Determine the (X, Y) coordinate at the center of the cell enclosing the given text.  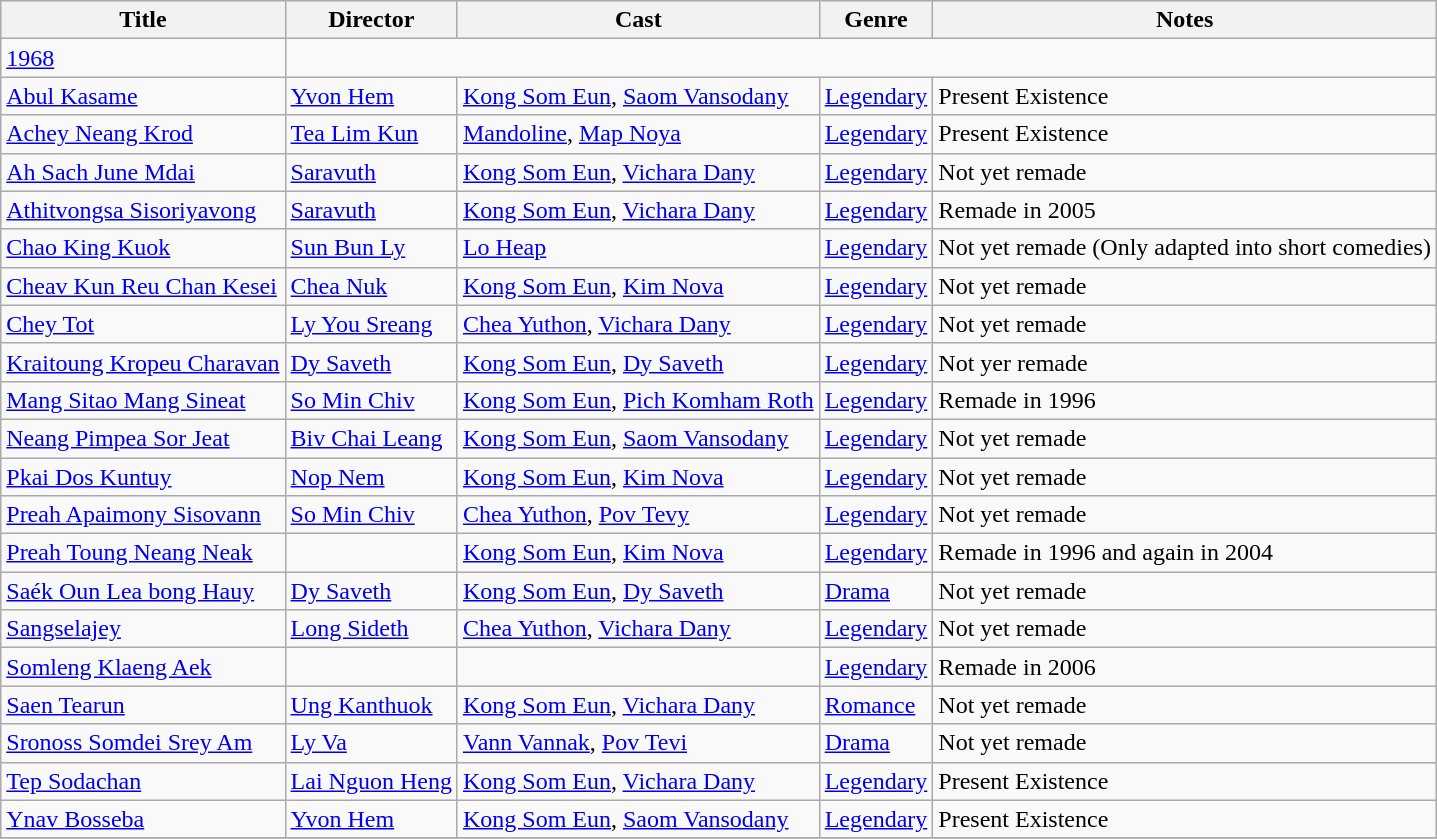
1968 (143, 58)
Achey Neang Krod (143, 134)
Ung Kanthuok (371, 705)
Neang Pimpea Sor Jeat (143, 438)
Athitvongsa Sisoriyavong (143, 210)
Sronoss Somdei Srey Am (143, 743)
Chao King Kuok (143, 248)
Vann Vannak, Pov Tevi (638, 743)
Tep Sodachan (143, 781)
Pkai Dos Kuntuy (143, 477)
Remade in 2005 (1185, 210)
Biv Chai Leang (371, 438)
Not yet remade (Only adapted into short comedies) (1185, 248)
Title (143, 20)
Mandoline, Map Noya (638, 134)
Notes (1185, 20)
Saen Tearun (143, 705)
Remade in 2006 (1185, 667)
Abul Kasame (143, 96)
Director (371, 20)
Preah Toung Neang Neak (143, 553)
Genre (876, 20)
Ly You Sreang (371, 324)
Cast (638, 20)
Ah Sach June Mdai (143, 172)
Preah Apaimony Sisovann (143, 515)
Kraitoung Kropeu Charavan (143, 362)
Somleng Klaeng Aek (143, 667)
Tea Lim Kun (371, 134)
Chea Nuk (371, 286)
Chea Yuthon, Pov Tevy (638, 515)
Saék Oun Lea bong Hauy (143, 591)
Lo Heap (638, 248)
Cheav Kun Reu Chan Kesei (143, 286)
Remade in 1996 and again in 2004 (1185, 553)
Ynav Bosseba (143, 819)
Lai Nguon Heng (371, 781)
Kong Som Eun, Pich Komham Roth (638, 400)
Romance (876, 705)
Ly Va (371, 743)
Mang Sitao Mang Sineat (143, 400)
Not yer remade (1185, 362)
Sangselajey (143, 629)
Sun Bun Ly (371, 248)
Remade in 1996 (1185, 400)
Chey Tot (143, 324)
Nop Nem (371, 477)
Long Sideth (371, 629)
